Extract the (x, y) coordinate from the center of the cell holding the provided text.  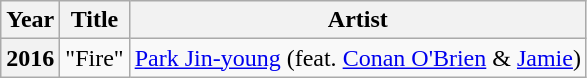
Title (94, 20)
Park Jin-young (feat. Conan O'Brien & Jamie) (358, 58)
Artist (358, 20)
2016 (30, 58)
Year (30, 20)
"Fire" (94, 58)
